Identify which cell holds the provided text, then report its [x, y] central coordinate. 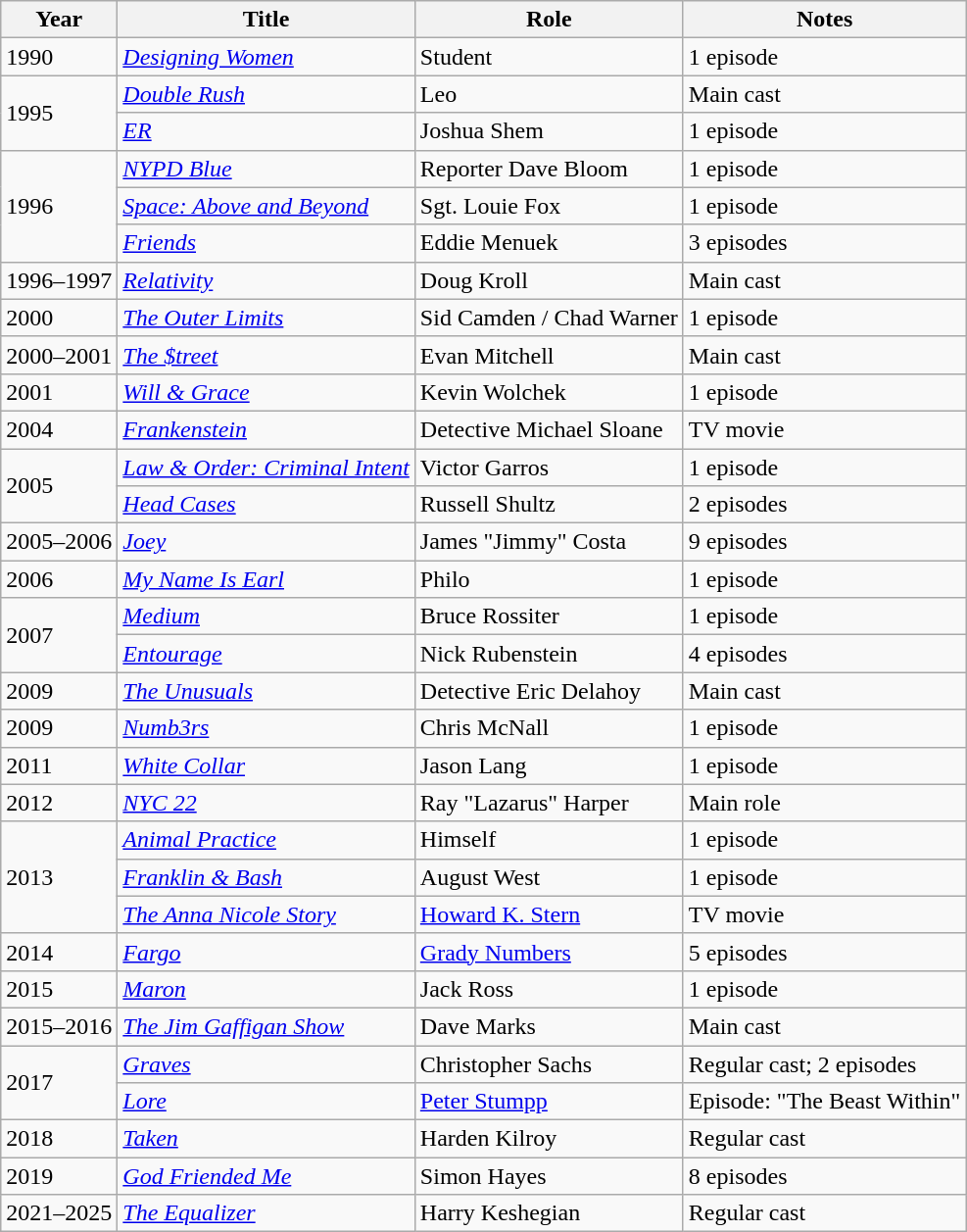
2005 [59, 486]
Lore [266, 1102]
Episode: "The Beast Within" [825, 1102]
Medium [266, 616]
Nick Rubenstein [549, 654]
Peter Stumpp [549, 1102]
Graves [266, 1063]
Joey [266, 542]
Howard K. Stern [549, 914]
Jack Ross [549, 989]
Jason Lang [549, 765]
Grady Numbers [549, 952]
NYPD Blue [266, 169]
1990 [59, 57]
The Jim Gaffigan Show [266, 1026]
Head Cases [266, 505]
James "Jimmy" Costa [549, 542]
Leo [549, 94]
Victor Garros [549, 468]
2001 [59, 392]
Notes [825, 20]
Eddie Menuek [549, 243]
Harry Keshegian [549, 1213]
Bruce Rossiter [549, 616]
2018 [59, 1139]
2019 [59, 1176]
4 episodes [825, 654]
Sgt. Louie Fox [549, 206]
Detective Eric Delahoy [549, 691]
2000 [59, 318]
The Equalizer [266, 1213]
2015–2016 [59, 1026]
Chris McNall [549, 728]
1995 [59, 113]
2 episodes [825, 505]
Designing Women [266, 57]
Joshua Shem [549, 131]
The Unusuals [266, 691]
Taken [266, 1139]
NYC 22 [266, 803]
2004 [59, 429]
2005–2006 [59, 542]
My Name Is Earl [266, 579]
2000–2001 [59, 355]
2017 [59, 1082]
Double Rush [266, 94]
8 episodes [825, 1176]
2013 [59, 877]
Year [59, 20]
2007 [59, 635]
White Collar [266, 765]
The $treet [266, 355]
2012 [59, 803]
Christopher Sachs [549, 1063]
Animal Practice [266, 840]
2006 [59, 579]
Reporter Dave Bloom [549, 169]
Space: Above and Beyond [266, 206]
Entourage [266, 654]
Friends [266, 243]
Sid Camden / Chad Warner [549, 318]
9 episodes [825, 542]
1996–1997 [59, 280]
Russell Shultz [549, 505]
Kevin Wolchek [549, 392]
1996 [59, 206]
Student [549, 57]
Will & Grace [266, 392]
Role [549, 20]
2021–2025 [59, 1213]
5 episodes [825, 952]
Fargo [266, 952]
The Anna Nicole Story [266, 914]
Simon Hayes [549, 1176]
Frankenstein [266, 429]
Maron [266, 989]
Main role [825, 803]
Ray "Lazarus" Harper [549, 803]
Himself [549, 840]
2011 [59, 765]
Relativity [266, 280]
Evan Mitchell [549, 355]
2015 [59, 989]
God Friended Me [266, 1176]
2014 [59, 952]
Numb3rs [266, 728]
Law & Order: Criminal Intent [266, 468]
Detective Michael Sloane [549, 429]
Title [266, 20]
The Outer Limits [266, 318]
Harden Kilroy [549, 1139]
Doug Kroll [549, 280]
Philo [549, 579]
Franklin & Bash [266, 877]
ER [266, 131]
August West [549, 877]
Regular cast; 2 episodes [825, 1063]
3 episodes [825, 243]
Dave Marks [549, 1026]
